Capture the cell that displays the provided text and extract its (x, y) central coordinate. 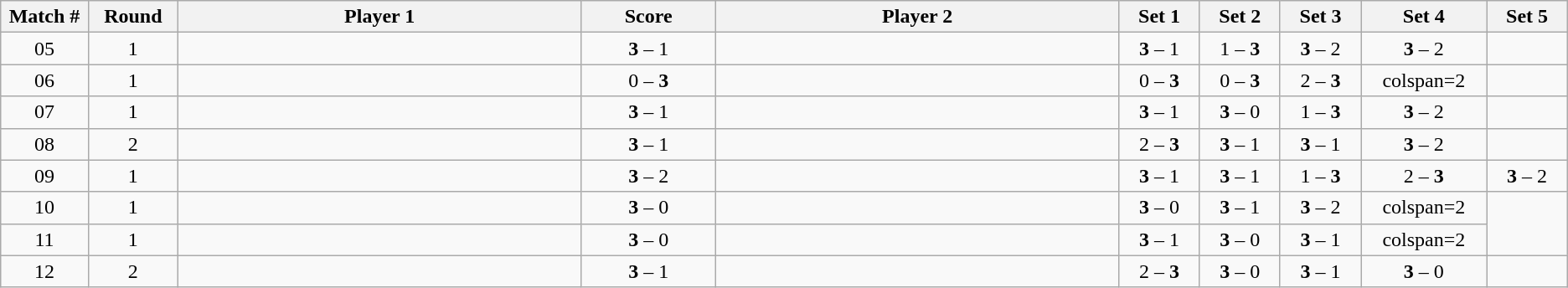
07 (45, 112)
Set 1 (1159, 17)
Player 2 (916, 17)
Set 2 (1240, 17)
Set 5 (1527, 17)
Score (648, 17)
12 (45, 271)
10 (45, 208)
Match # (45, 17)
11 (45, 239)
Round (132, 17)
09 (45, 176)
06 (45, 80)
Set 3 (1320, 17)
05 (45, 49)
08 (45, 144)
Player 1 (379, 17)
Set 4 (1424, 17)
